Detect which cell encompasses the target text, then output its (X, Y) center coordinate. 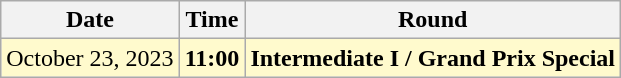
Date (90, 20)
Round (433, 20)
11:00 (212, 58)
Intermediate I / Grand Prix Special (433, 58)
Time (212, 20)
October 23, 2023 (90, 58)
